Output the [x, y] coordinate of the center of the cell containing the given text.  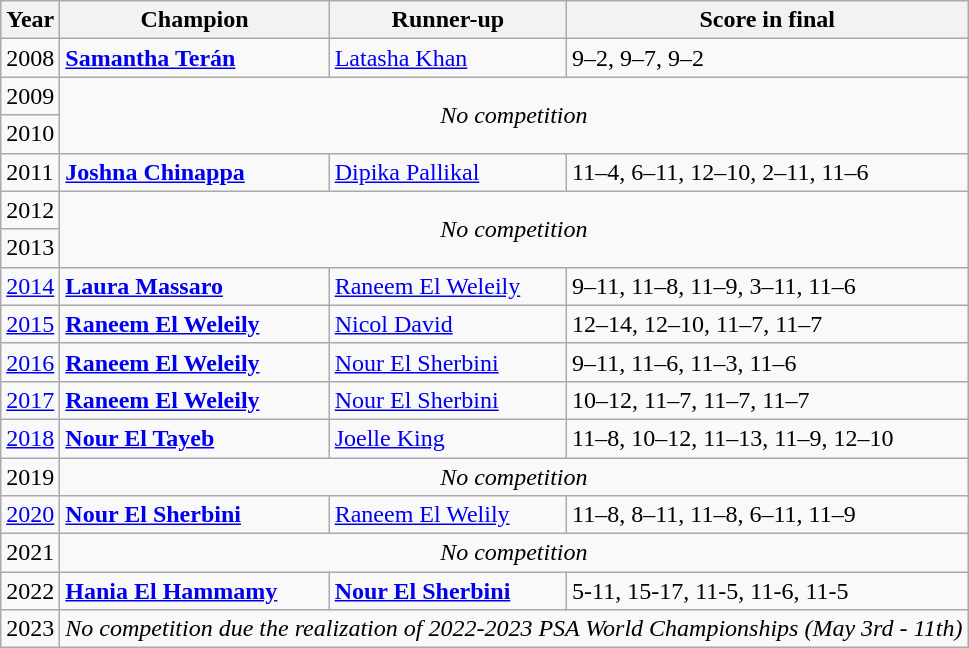
2019 [30, 477]
2014 [30, 286]
9–11, 11–8, 11–9, 3–11, 11–6 [768, 286]
2013 [30, 248]
Latasha Khan [448, 58]
11–8, 10–12, 11–13, 11–9, 12–10 [768, 438]
Laura Massaro [194, 286]
9–11, 11–6, 11–3, 11–6 [768, 362]
Raneem El Welily [448, 515]
Score in final [768, 20]
Year [30, 20]
Samantha Terán [194, 58]
11–8, 8–11, 11–8, 6–11, 11–9 [768, 515]
Joelle King [448, 438]
Nicol David [448, 324]
2020 [30, 515]
9–2, 9–7, 9–2 [768, 58]
2022 [30, 591]
2009 [30, 96]
2021 [30, 553]
Hania El Hammamy [194, 591]
2023 [30, 629]
Champion [194, 20]
2017 [30, 400]
11–4, 6–11, 12–10, 2–11, 11–6 [768, 172]
Dipika Pallikal [448, 172]
2008 [30, 58]
2010 [30, 134]
10–12, 11–7, 11–7, 11–7 [768, 400]
12–14, 12–10, 11–7, 11–7 [768, 324]
2016 [30, 362]
2012 [30, 210]
Joshna Chinappa [194, 172]
2018 [30, 438]
5-11, 15-17, 11-5, 11-6, 11-5 [768, 591]
No competition due the realization of 2022-2023 PSA World Championships (May 3rd - 11th) [514, 629]
2015 [30, 324]
2011 [30, 172]
Nour El Tayeb [194, 438]
Runner-up [448, 20]
